Scan for the cell matching the given text and deliver its (X, Y) coordinate at center. 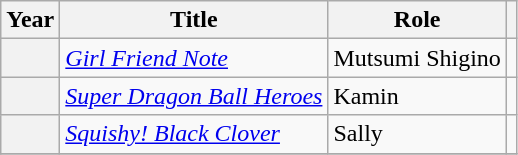
Squishy! Black Clover (194, 134)
Title (194, 20)
Mutsumi Shigino (417, 58)
Year (30, 20)
Girl Friend Note (194, 58)
Role (417, 20)
Sally (417, 134)
Kamin (417, 96)
Super Dragon Ball Heroes (194, 96)
